Identify which cell holds the provided text, then report its [X, Y] central coordinate. 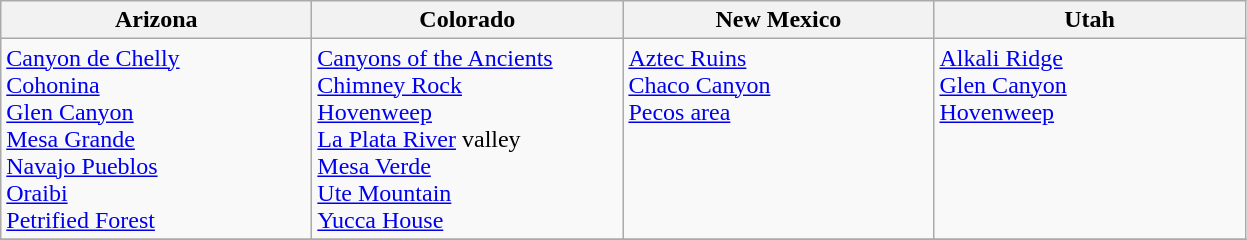
Utah [1090, 20]
New Mexico [778, 20]
Arizona [156, 20]
Alkali RidgeGlen CanyonHovenweep [1090, 139]
Canyons of the AncientsChimney RockHovenweepLa Plata River valleyMesa VerdeUte MountainYucca House [468, 139]
Colorado [468, 20]
Aztec RuinsChaco CanyonPecos area [778, 139]
Canyon de ChellyCohoninaGlen CanyonMesa GrandeNavajo PueblosOraibiPetrified Forest [156, 139]
